Find where the given text appears and provide that cell's center as [X, Y] coordinate. 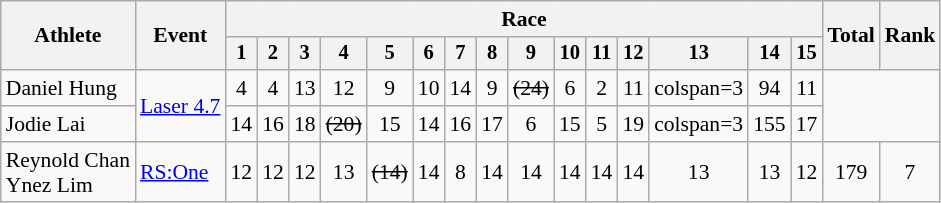
Total [850, 36]
Race [524, 19]
Jodie Lai [68, 124]
(14) [390, 172]
Event [180, 36]
RS:One [180, 172]
179 [850, 172]
94 [770, 88]
155 [770, 124]
19 [633, 124]
Reynold ChanYnez Lim [68, 172]
Rank [910, 36]
(24) [531, 88]
(20) [344, 124]
18 [305, 124]
1 [241, 54]
Athlete [68, 36]
Laser 4.7 [180, 106]
Daniel Hung [68, 88]
3 [305, 54]
